Return the (X, Y) coordinate for the center point of the cell that contains the specified text.  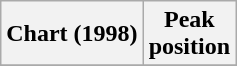
Peakposition (189, 34)
Chart (1998) (72, 34)
